Return [X, Y] of the center of cell containing provided text 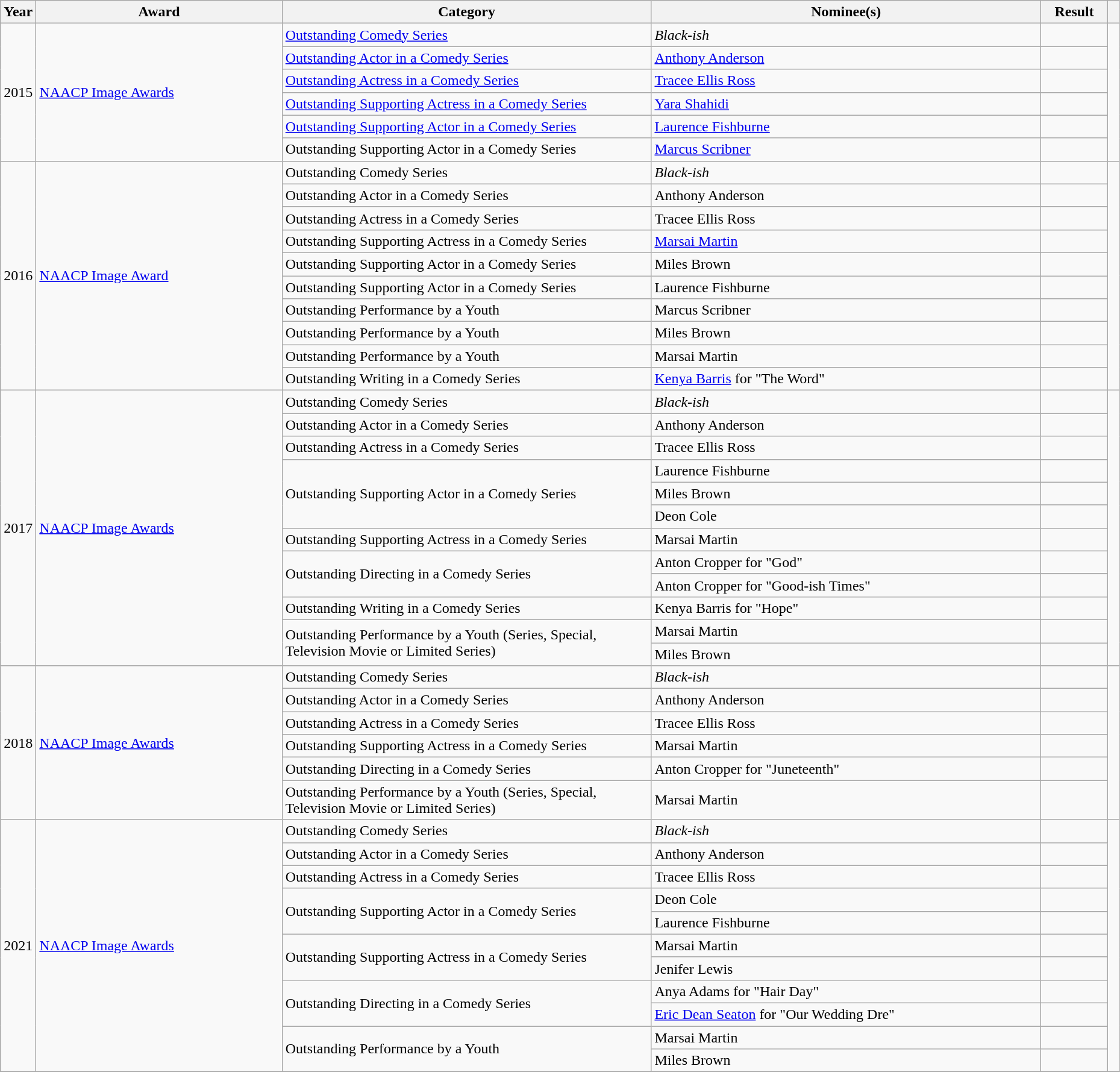
Eric Dean Seaton for "Our Wedding Dre" [846, 1014]
Category [466, 12]
Anya Adams for "Hair Day" [846, 991]
Nominee(s) [846, 12]
2015 [18, 92]
NAACP Image Award [159, 276]
Anton Cropper for "Good-ish Times" [846, 585]
Award [159, 12]
Anton Cropper for "Juneteenth" [846, 769]
2018 [18, 742]
Jenifer Lewis [846, 968]
Result [1074, 12]
2016 [18, 276]
Year [18, 12]
2017 [18, 528]
Yara Shahidi [846, 104]
Anton Cropper for "God" [846, 562]
Kenya Barris for "Hope" [846, 608]
Kenya Barris for "The Word" [846, 379]
2021 [18, 946]
